Locate the cell with the specified text and output its [X, Y] center coordinate. 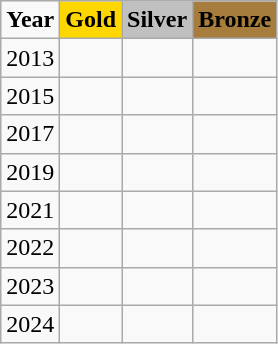
2013 [30, 58]
Silver [158, 20]
2021 [30, 210]
2022 [30, 248]
2017 [30, 134]
Bronze [235, 20]
2015 [30, 96]
2024 [30, 324]
2019 [30, 172]
Gold [91, 20]
2023 [30, 286]
Year [30, 20]
